Return the (X, Y) coordinate for the center point of the cell that contains the specified text.  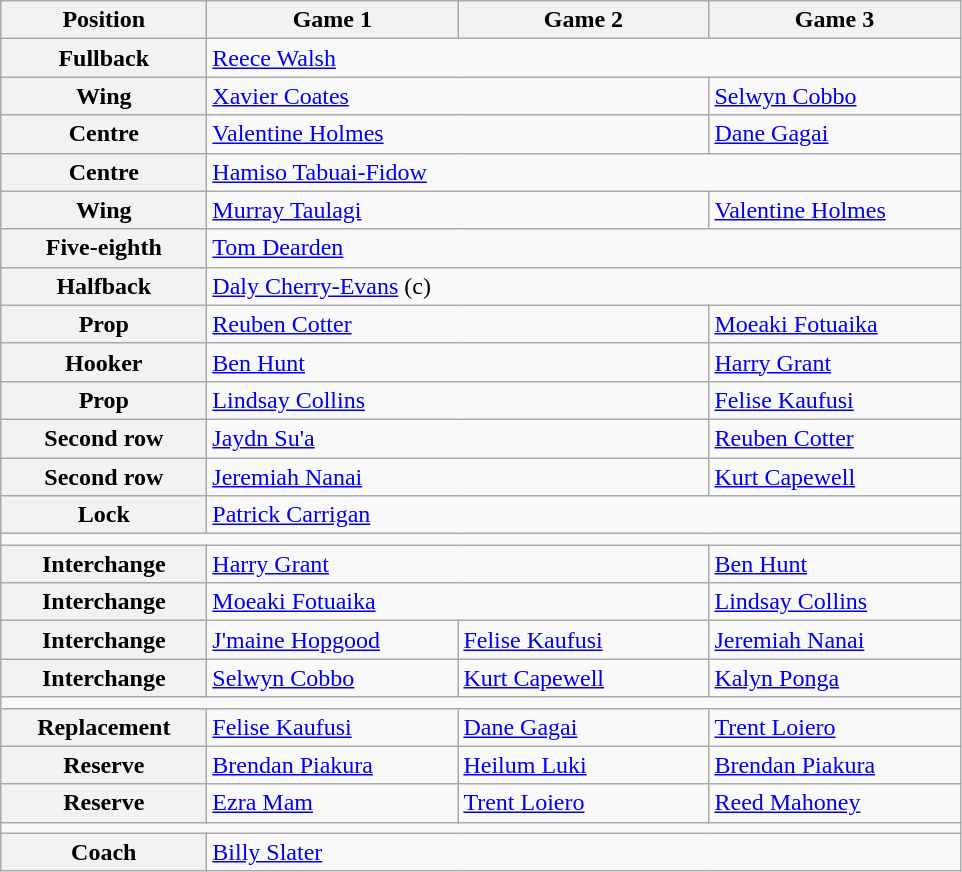
J'maine Hopgood (332, 640)
Halfback (104, 286)
Billy Slater (584, 852)
Jaydn Su'a (458, 438)
Lock (104, 515)
Murray Taulagi (458, 210)
Hooker (104, 362)
Xavier Coates (458, 96)
Reece Walsh (584, 58)
Game 2 (584, 20)
Game 1 (332, 20)
Daly Cherry-Evans (c) (584, 286)
Tom Dearden (584, 248)
Hamiso Tabuai-Fidow (584, 172)
Kalyn Ponga (834, 678)
Fullback (104, 58)
Patrick Carrigan (584, 515)
Heilum Luki (584, 765)
Game 3 (834, 20)
Ezra Mam (332, 803)
Coach (104, 852)
Reed Mahoney (834, 803)
Position (104, 20)
Five-eighth (104, 248)
Replacement (104, 727)
